For the text-containing cell, return its midpoint in (X, Y) coordinate format. 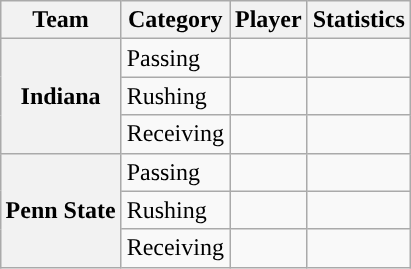
Indiana (60, 96)
Penn State (60, 210)
Category (175, 20)
Team (60, 20)
Player (269, 20)
Statistics (358, 20)
